Find where the given text appears and provide that cell's center as [X, Y] coordinate. 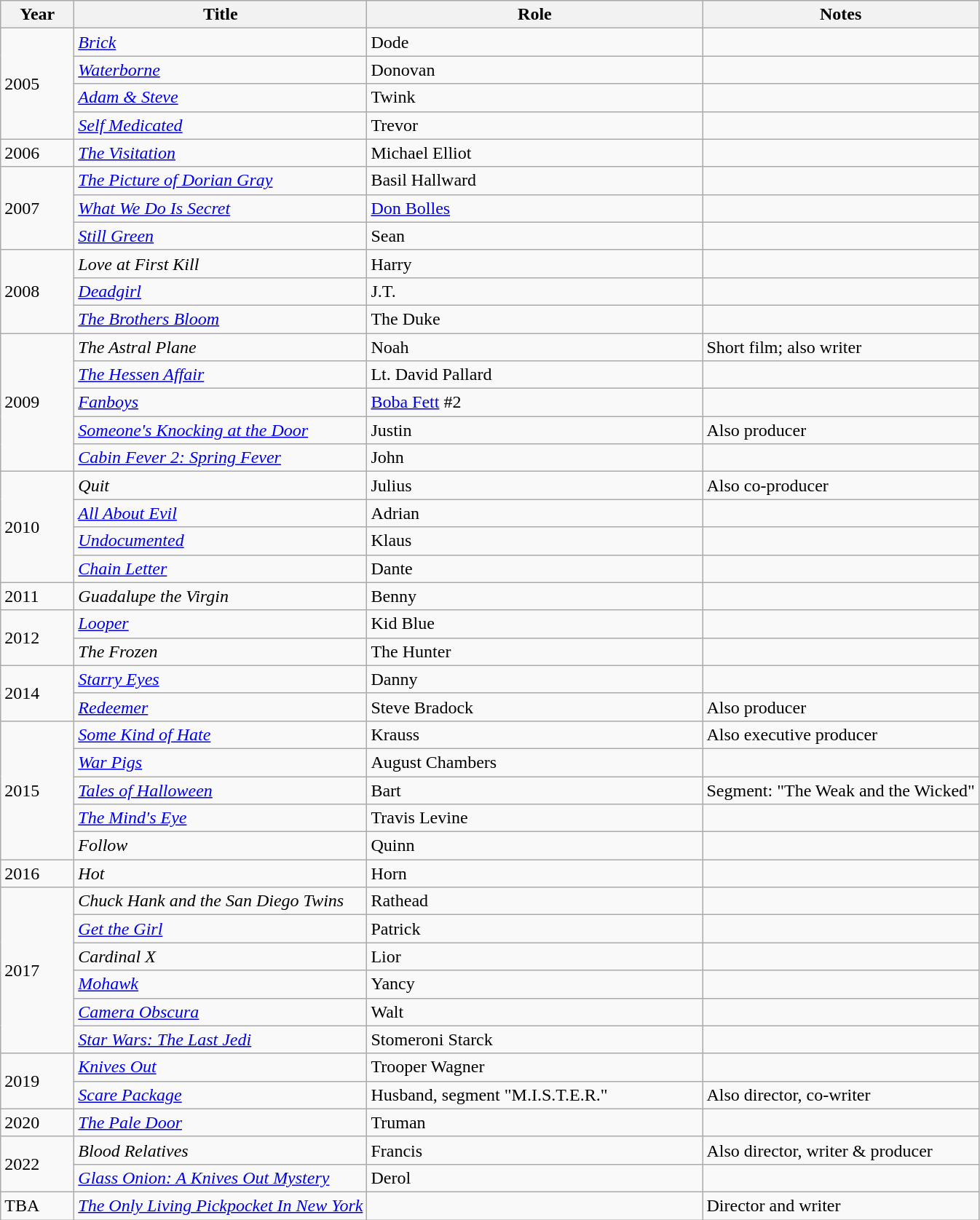
Year [38, 15]
Some Kind of Hate [221, 734]
Chuck Hank and the San Diego Twins [221, 901]
2007 [38, 208]
Quinn [534, 846]
The Brothers Bloom [221, 319]
The Pale Door [221, 1122]
Brick [221, 42]
2005 [38, 84]
All About Evil [221, 513]
Also director, writer & producer [840, 1150]
Boba Fett #2 [534, 403]
2012 [38, 638]
Michael Elliot [534, 153]
Stomeroni Starck [534, 1039]
The Visitation [221, 153]
Bart [534, 790]
Get the Girl [221, 929]
Quit [221, 486]
Noah [534, 347]
Director and writer [840, 1205]
Blood Relatives [221, 1150]
2011 [38, 596]
Klaus [534, 541]
Fanboys [221, 403]
Rathead [534, 901]
Sean [534, 236]
Kid Blue [534, 624]
Steve Bradock [534, 707]
2006 [38, 153]
Lt. David Pallard [534, 375]
Lior [534, 956]
The Frozen [221, 651]
Francis [534, 1150]
2008 [38, 291]
The Only Living Pickpocket In New York [221, 1205]
Follow [221, 846]
Deadgirl [221, 291]
Derol [534, 1178]
2017 [38, 970]
The Hessen Affair [221, 375]
2014 [38, 693]
2015 [38, 790]
John [534, 458]
Benny [534, 596]
Hot [221, 874]
Justin [534, 430]
Trooper Wagner [534, 1067]
Danny [534, 679]
Role [534, 15]
Harry [534, 264]
Notes [840, 15]
2022 [38, 1164]
Truman [534, 1122]
The Mind's Eye [221, 818]
2019 [38, 1081]
Glass Onion: A Knives Out Mystery [221, 1178]
J.T. [534, 291]
Scare Package [221, 1095]
Star Wars: The Last Jedi [221, 1039]
2009 [38, 403]
Husband, segment "M.I.S.T.E.R." [534, 1095]
TBA [38, 1205]
Travis Levine [534, 818]
Also executive producer [840, 734]
2016 [38, 874]
What We Do Is Secret [221, 208]
Adam & Steve [221, 98]
Chain Letter [221, 569]
Tales of Halloween [221, 790]
Don Bolles [534, 208]
The Astral Plane [221, 347]
Self Medicated [221, 125]
Walt [534, 1012]
Krauss [534, 734]
Mohawk [221, 984]
War Pigs [221, 762]
Looper [221, 624]
Donovan [534, 70]
Short film; also writer [840, 347]
Basil Hallward [534, 181]
Dante [534, 569]
Knives Out [221, 1067]
Also director, co-writer [840, 1095]
Horn [534, 874]
The Duke [534, 319]
Guadalupe the Virgin [221, 596]
2010 [38, 527]
Adrian [534, 513]
The Hunter [534, 651]
Trevor [534, 125]
Yancy [534, 984]
Cardinal X [221, 956]
Starry Eyes [221, 679]
Patrick [534, 929]
Also co-producer [840, 486]
Dode [534, 42]
Redeemer [221, 707]
Segment: "The Weak and the Wicked" [840, 790]
Undocumented [221, 541]
Someone's Knocking at the Door [221, 430]
Julius [534, 486]
Cabin Fever 2: Spring Fever [221, 458]
Twink [534, 98]
Still Green [221, 236]
Title [221, 15]
Camera Obscura [221, 1012]
Waterborne [221, 70]
2020 [38, 1122]
August Chambers [534, 762]
The Picture of Dorian Gray [221, 181]
Love at First Kill [221, 264]
